Output the (x, y) coordinate of the center of the cell containing the given text.  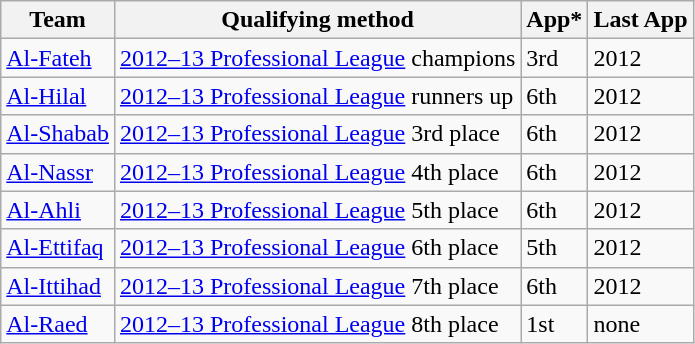
Al-Hilal (58, 96)
1st (554, 324)
none (640, 324)
Al-Ettifaq (58, 248)
Team (58, 20)
Al-Fateh (58, 58)
2012–13 Professional League 8th place (317, 324)
Qualifying method (317, 20)
Al-Ahli (58, 210)
App* (554, 20)
2012–13 Professional League 4th place (317, 172)
Al-Raed (58, 324)
2012–13 Professional League 6th place (317, 248)
Al-Nassr (58, 172)
2012–13 Professional League runners up (317, 96)
Al-Ittihad (58, 286)
2012–13 Professional League 7th place (317, 286)
2012–13 Professional League champions (317, 58)
5th (554, 248)
2012–13 Professional League 3rd place (317, 134)
Al-Shabab (58, 134)
2012–13 Professional League 5th place (317, 210)
3rd (554, 58)
Last App (640, 20)
